For the text-containing cell, return its midpoint in (x, y) coordinate format. 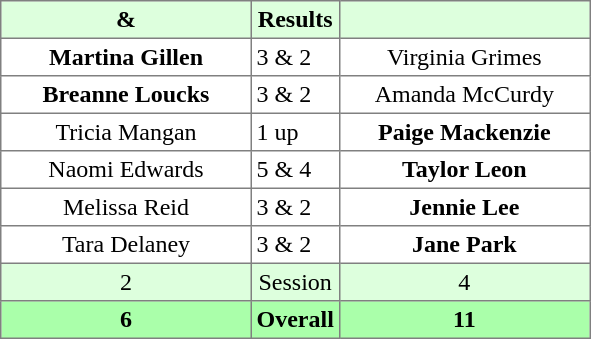
Amanda McCurdy (464, 95)
Jennie Lee (464, 207)
& (126, 20)
Tara Delaney (126, 245)
Session (295, 282)
Martina Gillen (126, 57)
2 (126, 282)
Paige Mackenzie (464, 132)
Virginia Grimes (464, 57)
Melissa Reid (126, 207)
Jane Park (464, 245)
Results (295, 20)
Naomi Edwards (126, 170)
Overall (295, 320)
5 & 4 (295, 170)
1 up (295, 132)
4 (464, 282)
Taylor Leon (464, 170)
Tricia Mangan (126, 132)
Breanne Loucks (126, 95)
6 (126, 320)
11 (464, 320)
